Provide the [x, y] coordinate of the cell's center where the given text is located.  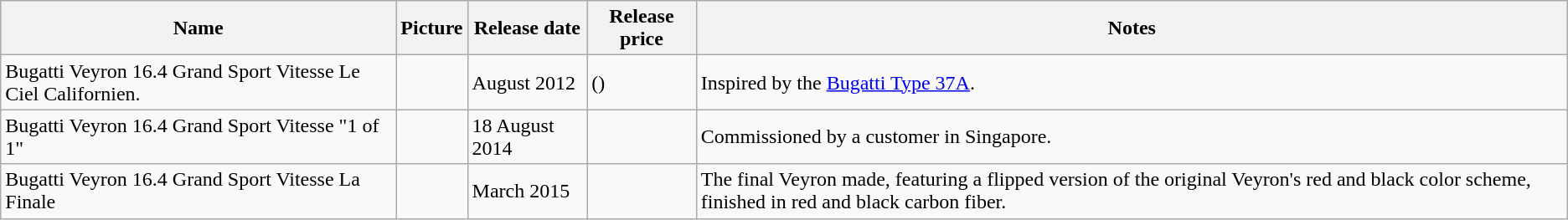
Name [199, 28]
18 August 2014 [528, 137]
Bugatti Veyron 16.4 Grand Sport Vitesse La Finale [199, 191]
Inspired by the Bugatti Type 37A. [1132, 82]
March 2015 [528, 191]
Bugatti Veyron 16.4 Grand Sport Vitesse "1 of 1" [199, 137]
() [642, 82]
Notes [1132, 28]
The final Veyron made, featuring a flipped version of the original Veyron's red and black color scheme, finished in red and black carbon fiber. [1132, 191]
Release price [642, 28]
August 2012 [528, 82]
Release date [528, 28]
Picture [432, 28]
Commissioned by a customer in Singapore. [1132, 137]
Bugatti Veyron 16.4 Grand Sport Vitesse Le Ciel Californien. [199, 82]
